Return [x, y] of the center of cell containing provided text 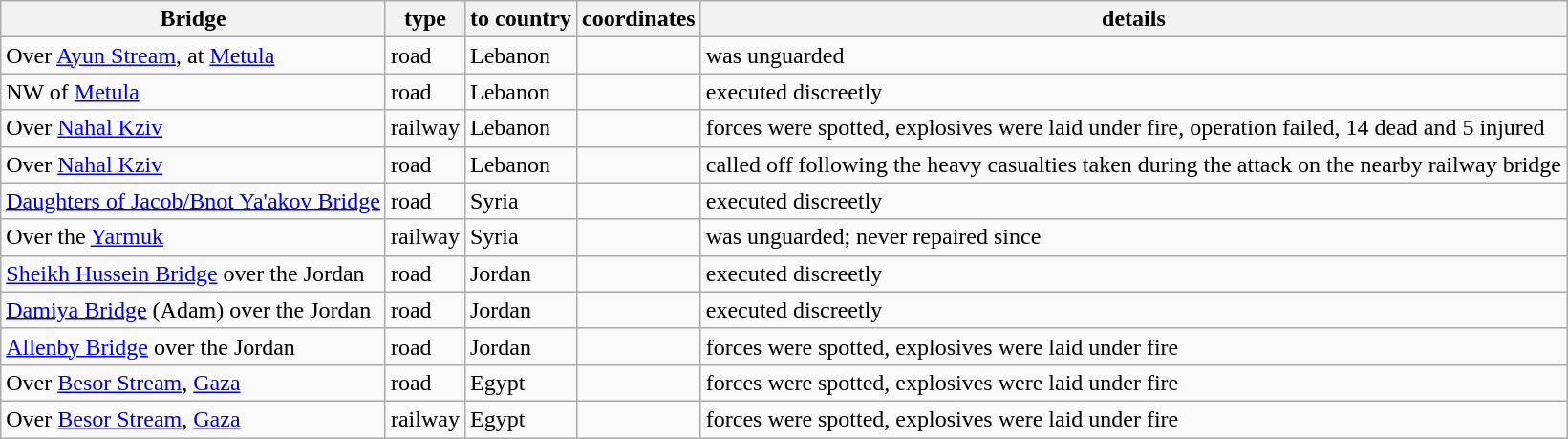
Over the Yarmuk [193, 237]
Daughters of Jacob/Bnot Ya'akov Bridge [193, 201]
NW of Metula [193, 92]
Bridge [193, 19]
Allenby Bridge over the Jordan [193, 346]
Sheikh Hussein Bridge over the Jordan [193, 274]
details [1133, 19]
was unguarded [1133, 55]
forces were spotted, explosives were laid under fire, operation failed, 14 dead and 5 injured [1133, 128]
type [424, 19]
called off following the heavy casualties taken during the attack on the nearby railway bridge [1133, 165]
to country [520, 19]
was unguarded; never repaired since [1133, 237]
Over Ayun Stream, at Metula [193, 55]
Damiya Bridge (Adam) over the Jordan [193, 310]
coordinates [639, 19]
